Return (x, y) of the center of cell containing provided text 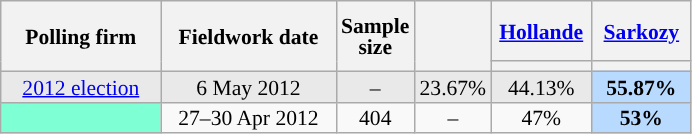
55.87% (641, 86)
44.13% (541, 86)
47% (541, 118)
Fieldwork date (248, 36)
2012 election (81, 86)
404 (375, 118)
27–30 Apr 2012 (248, 118)
Polling firm (81, 36)
Samplesize (375, 36)
23.67% (452, 86)
Sarkozy (641, 31)
6 May 2012 (248, 86)
Hollande (541, 31)
53% (641, 118)
